Extract the [x, y] coordinate from the center of the cell holding the provided text.  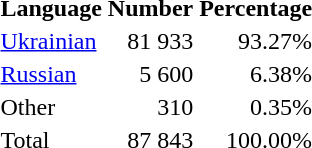
310 [150, 107]
5 600 [150, 74]
81 933 [150, 41]
